Return [x, y] of the center of cell containing provided text 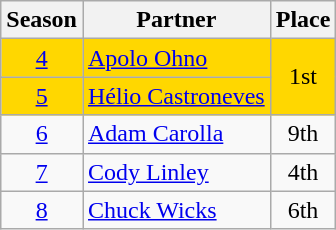
9th [303, 134]
Chuck Wicks [176, 210]
7 [42, 172]
Hélio Castroneves [176, 96]
6th [303, 210]
Partner [176, 20]
Apolo Ohno [176, 58]
1st [303, 77]
6 [42, 134]
4 [42, 58]
Adam Carolla [176, 134]
4th [303, 172]
Season [42, 20]
8 [42, 210]
Place [303, 20]
Cody Linley [176, 172]
5 [42, 96]
